Return the (X, Y) coordinate for the center point of the cell that contains the specified text.  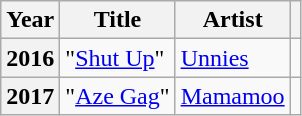
"Shut Up" (118, 58)
Title (118, 20)
Year (30, 20)
Artist (232, 20)
2016 (30, 58)
"Aze Gag" (118, 96)
Mamamoo (232, 96)
2017 (30, 96)
Unnies (232, 58)
